Return the (X, Y) coordinate for the center point of the cell that contains the specified text.  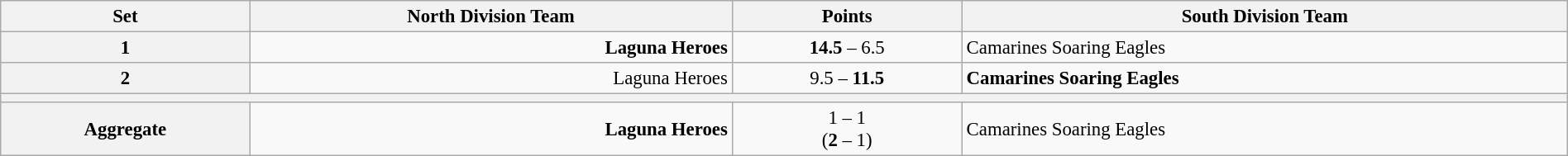
14.5 – 6.5 (847, 48)
Aggregate (126, 129)
North Division Team (491, 17)
1 – 1(2 – 1) (847, 129)
Set (126, 17)
2 (126, 78)
Points (847, 17)
South Division Team (1264, 17)
1 (126, 48)
9.5 – 11.5 (847, 78)
